Return the (x, y) coordinate for the center point of the cell that contains the specified text.  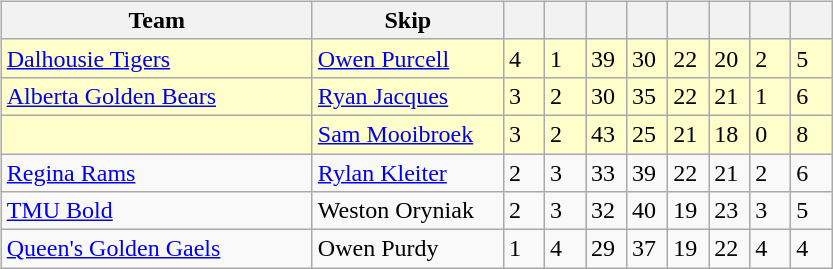
18 (730, 134)
Team (156, 20)
Rylan Kleiter (408, 173)
Dalhousie Tigers (156, 58)
20 (730, 58)
Skip (408, 20)
40 (648, 211)
8 (812, 134)
Sam Mooibroek (408, 134)
0 (770, 134)
25 (648, 134)
Weston Oryniak (408, 211)
Queen's Golden Gaels (156, 249)
23 (730, 211)
32 (606, 211)
TMU Bold (156, 211)
37 (648, 249)
33 (606, 173)
Owen Purdy (408, 249)
Owen Purcell (408, 58)
43 (606, 134)
29 (606, 249)
Ryan Jacques (408, 96)
35 (648, 96)
Regina Rams (156, 173)
Alberta Golden Bears (156, 96)
